Search for the cell housing the specified text and yield its [x, y] center coordinate. 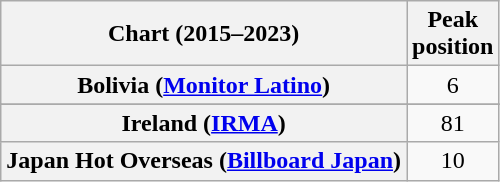
Bolivia (Monitor Latino) [204, 85]
Chart (2015–2023) [204, 34]
Japan Hot Overseas (Billboard Japan) [204, 161]
Peakposition [453, 34]
6 [453, 85]
81 [453, 123]
10 [453, 161]
Ireland (IRMA) [204, 123]
